Pinpoint the cell where the given text exists, returning its (x, y) midpoint coordinate. 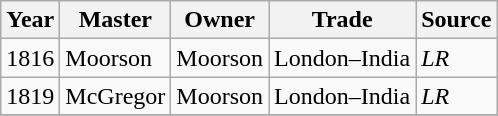
Trade (342, 20)
Master (116, 20)
1819 (30, 96)
Owner (220, 20)
Year (30, 20)
1816 (30, 58)
McGregor (116, 96)
Source (456, 20)
